Return the (x, y) coordinate for the center point of the cell that contains the specified text.  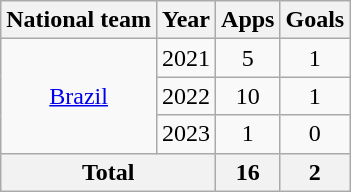
5 (248, 58)
Apps (248, 20)
Goals (315, 20)
Year (186, 20)
National team (79, 20)
Total (108, 172)
Brazil (79, 96)
2021 (186, 58)
16 (248, 172)
10 (248, 96)
2 (315, 172)
0 (315, 134)
2023 (186, 134)
2022 (186, 96)
